Provide the [X, Y] coordinate of the cell's center where the given text is located.  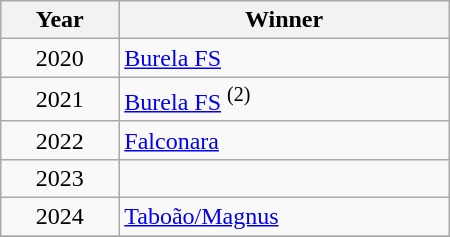
Taboão/Magnus [284, 217]
Burela FS [284, 58]
Burela FS (2) [284, 100]
2023 [60, 178]
2020 [60, 58]
Winner [284, 20]
2022 [60, 140]
2024 [60, 217]
Year [60, 20]
Falconara [284, 140]
2021 [60, 100]
